Capture the cell that displays the provided text and extract its [x, y] central coordinate. 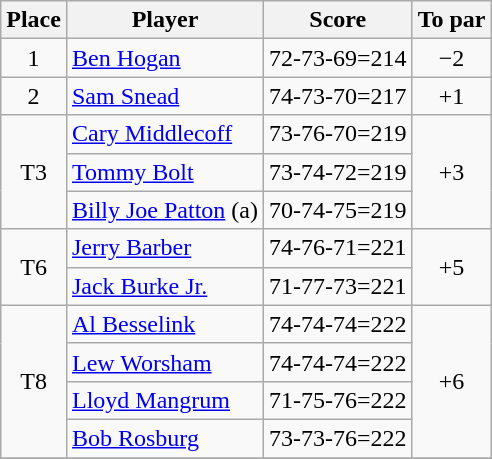
73-73-76=222 [338, 438]
Player [164, 20]
72-73-69=214 [338, 58]
Bob Rosburg [164, 438]
2 [34, 96]
73-76-70=219 [338, 134]
T3 [34, 172]
Sam Snead [164, 96]
71-77-73=221 [338, 286]
Billy Joe Patton (a) [164, 210]
Cary Middlecoff [164, 134]
70-74-75=219 [338, 210]
+1 [452, 96]
Jerry Barber [164, 248]
74-73-70=217 [338, 96]
Place [34, 20]
74-76-71=221 [338, 248]
1 [34, 58]
To par [452, 20]
Al Besselink [164, 324]
+3 [452, 172]
Tommy Bolt [164, 172]
+6 [452, 381]
Lloyd Mangrum [164, 400]
71-75-76=222 [338, 400]
Lew Worsham [164, 362]
−2 [452, 58]
T8 [34, 381]
Score [338, 20]
73-74-72=219 [338, 172]
T6 [34, 267]
Jack Burke Jr. [164, 286]
Ben Hogan [164, 58]
+5 [452, 267]
